Find where the given text appears and provide that cell's center as [X, Y] coordinate. 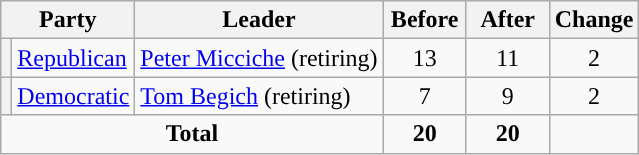
11 [508, 58]
Peter Micciche (retiring) [259, 58]
9 [508, 96]
Total [192, 134]
Before [424, 20]
Democratic [74, 96]
13 [424, 58]
Change [594, 20]
Tom Begich (retiring) [259, 96]
Party [68, 20]
7 [424, 96]
Republican [74, 58]
Leader [259, 20]
After [508, 20]
